Return the [X, Y] coordinate for the center point of the cell that contains the specified text.  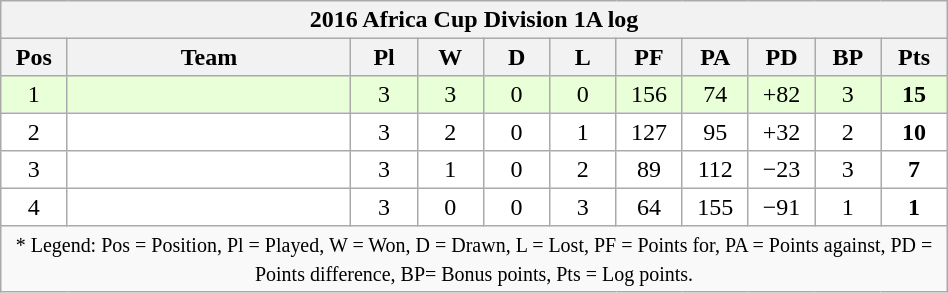
−91 [781, 206]
PF [649, 56]
10 [914, 132]
2016 Africa Cup Division 1A log [474, 20]
74 [715, 94]
W [450, 56]
95 [715, 132]
+32 [781, 132]
+82 [781, 94]
156 [649, 94]
−23 [781, 170]
112 [715, 170]
L [583, 56]
127 [649, 132]
Pl [384, 56]
7 [914, 170]
4 [34, 206]
Team [209, 56]
Pos [34, 56]
PD [781, 56]
PA [715, 56]
64 [649, 206]
89 [649, 170]
BP [848, 56]
D [516, 56]
Pts [914, 56]
155 [715, 206]
15 [914, 94]
